Return the (x, y) coordinate for the center point of the cell that contains the specified text.  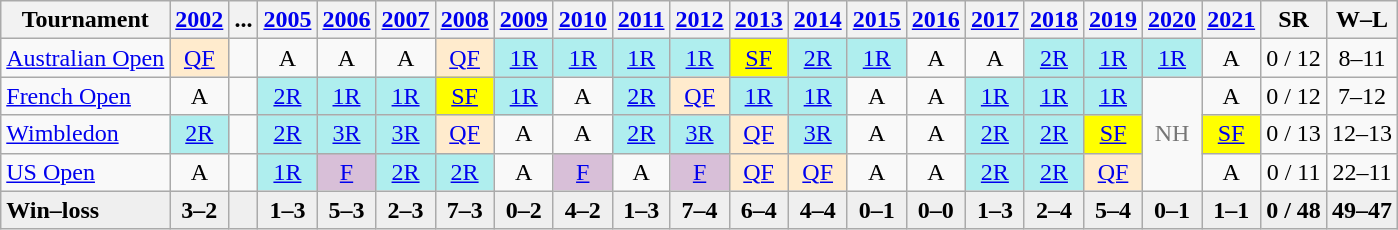
2007 (406, 20)
SR (1294, 20)
0–0 (936, 210)
8–11 (1362, 58)
2013 (758, 20)
5–4 (1112, 210)
7–4 (700, 210)
2011 (641, 20)
2020 (1172, 20)
2018 (1054, 20)
2017 (994, 20)
2005 (288, 20)
2009 (524, 20)
5–3 (346, 210)
49–47 (1362, 210)
0 / 13 (1294, 134)
2021 (1232, 20)
3–2 (200, 210)
0 / 48 (1294, 210)
6–4 (758, 210)
2002 (200, 20)
Australian Open (86, 58)
Win–loss (86, 210)
2016 (936, 20)
7–3 (464, 210)
12–13 (1362, 134)
French Open (86, 96)
2–4 (1054, 210)
2014 (818, 20)
Tournament (86, 20)
2012 (700, 20)
4–4 (818, 210)
2019 (1112, 20)
4–2 (582, 210)
22–11 (1362, 172)
W–L (1362, 20)
2008 (464, 20)
1–1 (1232, 210)
NH (1172, 134)
2015 (876, 20)
0–2 (524, 210)
7–12 (1362, 96)
0 / 11 (1294, 172)
2006 (346, 20)
2010 (582, 20)
2–3 (406, 210)
Wimbledon (86, 134)
... (244, 20)
US Open (86, 172)
